Find where the given text appears and provide that cell's center as (x, y) coordinate. 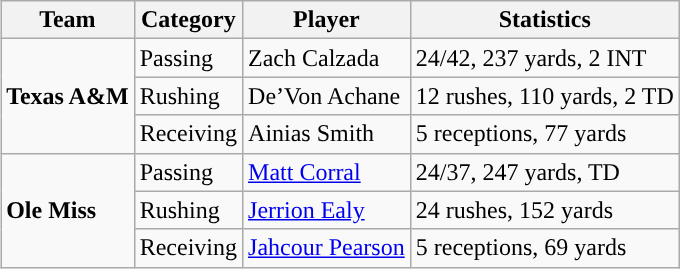
Player (327, 20)
24/37, 247 yards, TD (544, 172)
Zach Calzada (327, 58)
Statistics (544, 20)
Ainias Smith (327, 134)
Jahcour Pearson (327, 248)
Texas A&M (68, 96)
Jerrion Ealy (327, 210)
24 rushes, 152 yards (544, 210)
De’Von Achane (327, 96)
Ole Miss (68, 210)
5 receptions, 69 yards (544, 248)
24/42, 237 yards, 2 INT (544, 58)
Matt Corral (327, 172)
Category (188, 20)
12 rushes, 110 yards, 2 TD (544, 96)
5 receptions, 77 yards (544, 134)
Team (68, 20)
